Find where the given text appears and provide that cell's center as (x, y) coordinate. 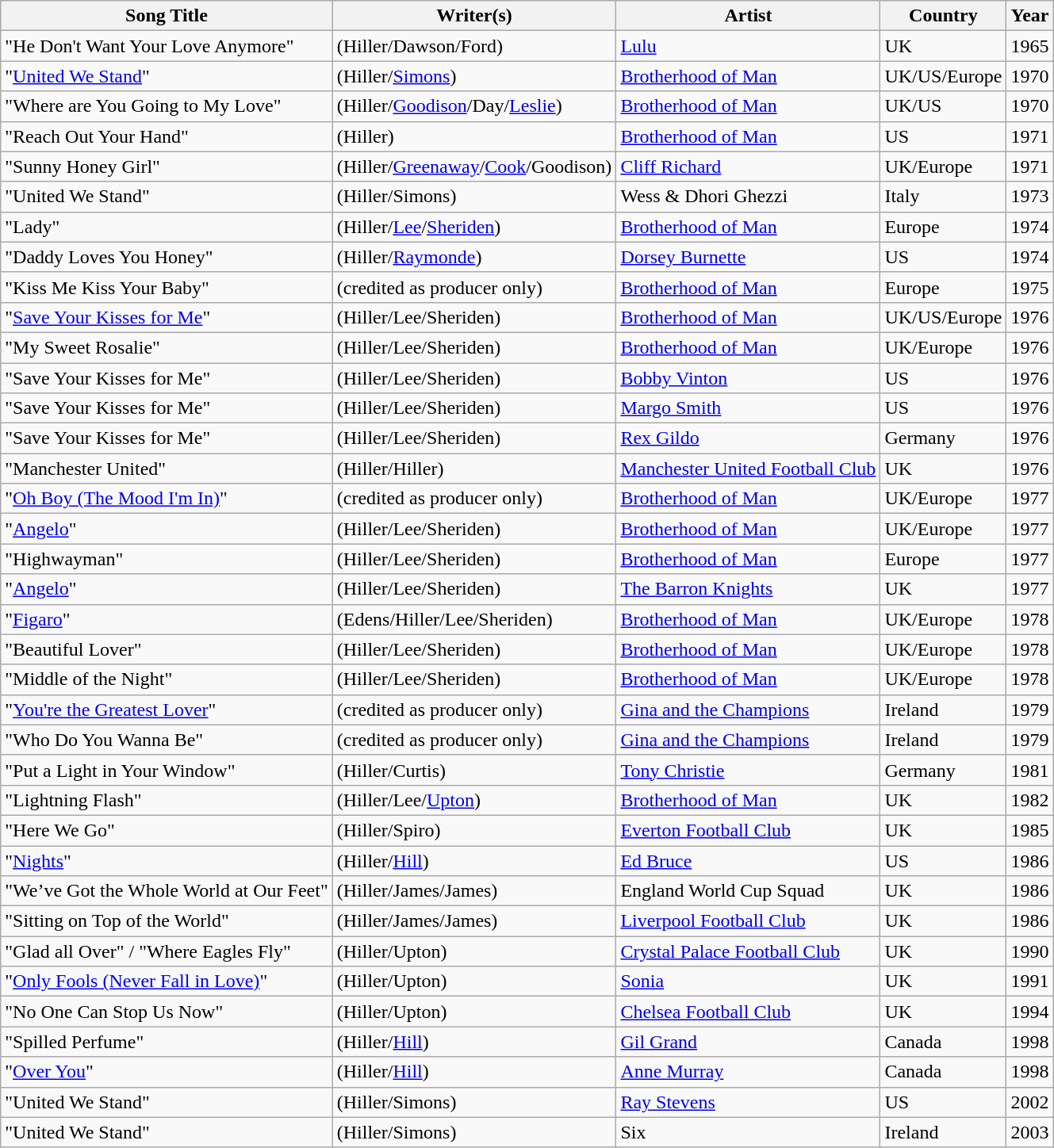
Six (749, 1132)
Sonia (749, 982)
1990 (1029, 951)
"Lightning Flash" (167, 800)
"Highwayman" (167, 559)
1973 (1029, 197)
Cliff Richard (749, 166)
Bobby Vinton (749, 378)
"Sitting on Top of the World" (167, 921)
"You're the Greatest Lover" (167, 710)
Dorsey Burnette (749, 257)
"Lady" (167, 227)
Wess & Dhori Ghezzi (749, 197)
Crystal Palace Football Club (749, 951)
Artist (749, 16)
Italy (944, 197)
(Edens/Hiller/Lee/Sheriden) (474, 619)
Gil Grand (749, 1042)
(Hiller/Raymonde) (474, 257)
(Hiller/Lee/Upton) (474, 800)
Writer(s) (474, 16)
Rex Gildo (749, 438)
Everton Football Club (749, 830)
Anne Murray (749, 1072)
"No One Can Stop Us Now" (167, 1012)
Manchester United Football Club (749, 469)
"Oh Boy (The Mood I'm In)" (167, 499)
"Beautiful Lover" (167, 649)
"Kiss Me Kiss Your Baby" (167, 287)
Lulu (749, 46)
"Put a Light in Your Window" (167, 770)
(Hiller/Spiro) (474, 830)
"Nights" (167, 860)
2003 (1029, 1132)
"Manchester United" (167, 469)
"Sunny Honey Girl" (167, 166)
"Reach Out Your Hand" (167, 136)
Ray Stevens (749, 1102)
"We’ve Got the Whole World at Our Feet" (167, 891)
(Hiller) (474, 136)
Ed Bruce (749, 860)
1975 (1029, 287)
(Hiller/Dawson/Ford) (474, 46)
"Daddy Loves You Honey" (167, 257)
Song Title (167, 16)
(Hiller/Hiller) (474, 469)
"Here We Go" (167, 830)
(Hiller/Greenaway/Cook/Goodison) (474, 166)
(Hiller/Curtis) (474, 770)
Liverpool Football Club (749, 921)
"Figaro" (167, 619)
"Middle of the Night" (167, 679)
Margo Smith (749, 408)
Tony Christie (749, 770)
UK/US (944, 106)
1965 (1029, 46)
1985 (1029, 830)
1982 (1029, 800)
"Where are You Going to My Love" (167, 106)
The Barron Knights (749, 589)
1994 (1029, 1012)
"Only Fools (Never Fall in Love)" (167, 982)
1981 (1029, 770)
England World Cup Squad (749, 891)
2002 (1029, 1102)
"Spilled Perfume" (167, 1042)
"My Sweet Rosalie" (167, 347)
"Glad all Over" / "Where Eagles Fly" (167, 951)
"Over You" (167, 1072)
Chelsea Football Club (749, 1012)
"He Don't Want Your Love Anymore" (167, 46)
"Who Do You Wanna Be" (167, 740)
Country (944, 16)
1991 (1029, 982)
Year (1029, 16)
(Hiller/Goodison/Day/Leslie) (474, 106)
